Return [x, y] of the center of cell containing provided text 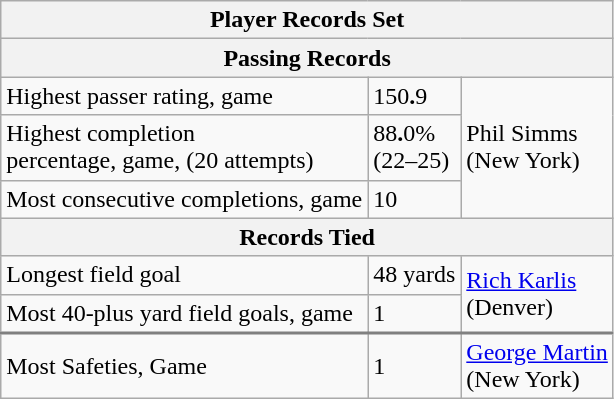
Passing Records [308, 58]
Most 40-plus yard field goals, game [184, 314]
150.9 [414, 96]
George Martin(New York) [538, 366]
88.0%(22–25) [414, 148]
Most consecutive completions, game [184, 199]
10 [414, 199]
Most Safeties, Game [184, 366]
Records Tied [308, 237]
48 yards [414, 275]
Rich Karlis(Denver) [538, 294]
Player Records Set [308, 20]
Highest completion percentage, game, (20 attempts) [184, 148]
Longest field goal [184, 275]
Phil Simms(New York) [538, 148]
Highest passer rating, game [184, 96]
